Scan for the cell matching the given text and deliver its [x, y] coordinate at center. 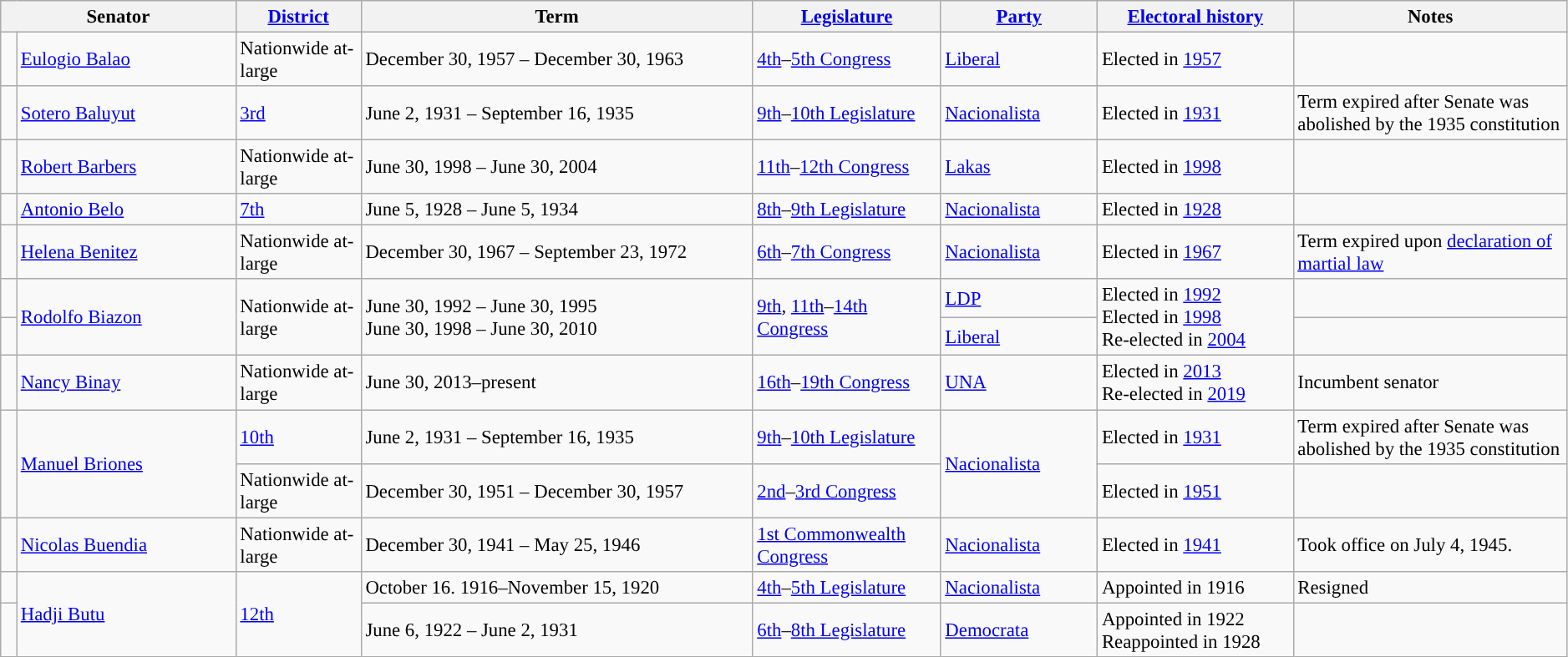
8th–9th Legislature [847, 210]
June 30, 2013–present [556, 382]
Elected in 1957 [1195, 60]
Party [1019, 17]
Democrata [1019, 629]
4th–5th Congress [847, 60]
Notes [1430, 17]
Nancy Binay [127, 382]
Legislature [847, 17]
District [298, 17]
Antonio Belo [127, 210]
16th–19th Congress [847, 382]
Elected in 1967 [1195, 252]
Rodolfo Biazon [127, 317]
June 30, 1992 – June 30, 1995June 30, 1998 – June 30, 2010 [556, 317]
Elected in 1951 [1195, 491]
Eulogio Balao [127, 60]
Lakas [1019, 167]
2nd–3rd Congress [847, 491]
Term expired upon declaration of martial law [1430, 252]
Sotero Baluyut [127, 114]
4th–5th Legislature [847, 587]
9th, 11th–14th Congress [847, 317]
June 5, 1928 – June 5, 1934 [556, 210]
Senator [119, 17]
Nicolas Buendia [127, 544]
1st Commonwealth Congress [847, 544]
Term [556, 17]
Elected in 1941 [1195, 544]
Hadji Butu [127, 614]
6th–8th Legislature [847, 629]
Elected in 2013Re-elected in 2019 [1195, 382]
LDP [1019, 298]
Appointed in 1916 [1195, 587]
6th–7th Congress [847, 252]
October 16. 1916–November 15, 1920 [556, 587]
Took office on July 4, 1945. [1430, 544]
UNA [1019, 382]
Elected in 1992Elected in 1998Re-elected in 2004 [1195, 317]
December 30, 1967 – September 23, 1972 [556, 252]
Elected in 1998 [1195, 167]
Robert Barbers [127, 167]
June 30, 1998 – June 30, 2004 [556, 167]
December 30, 1957 – December 30, 1963 [556, 60]
December 30, 1941 – May 25, 1946 [556, 544]
10th [298, 437]
Helena Benitez [127, 252]
Incumbent senator [1430, 382]
Resigned [1430, 587]
Manuel Briones [127, 464]
12th [298, 614]
11th–12th Congress [847, 167]
Electoral history [1195, 17]
Appointed in 1922Reappointed in 1928 [1195, 629]
June 6, 1922 – June 2, 1931 [556, 629]
Elected in 1928 [1195, 210]
7th [298, 210]
December 30, 1951 – December 30, 1957 [556, 491]
3rd [298, 114]
